From the cell containing the given text, extract its center point as [x, y] coordinate. 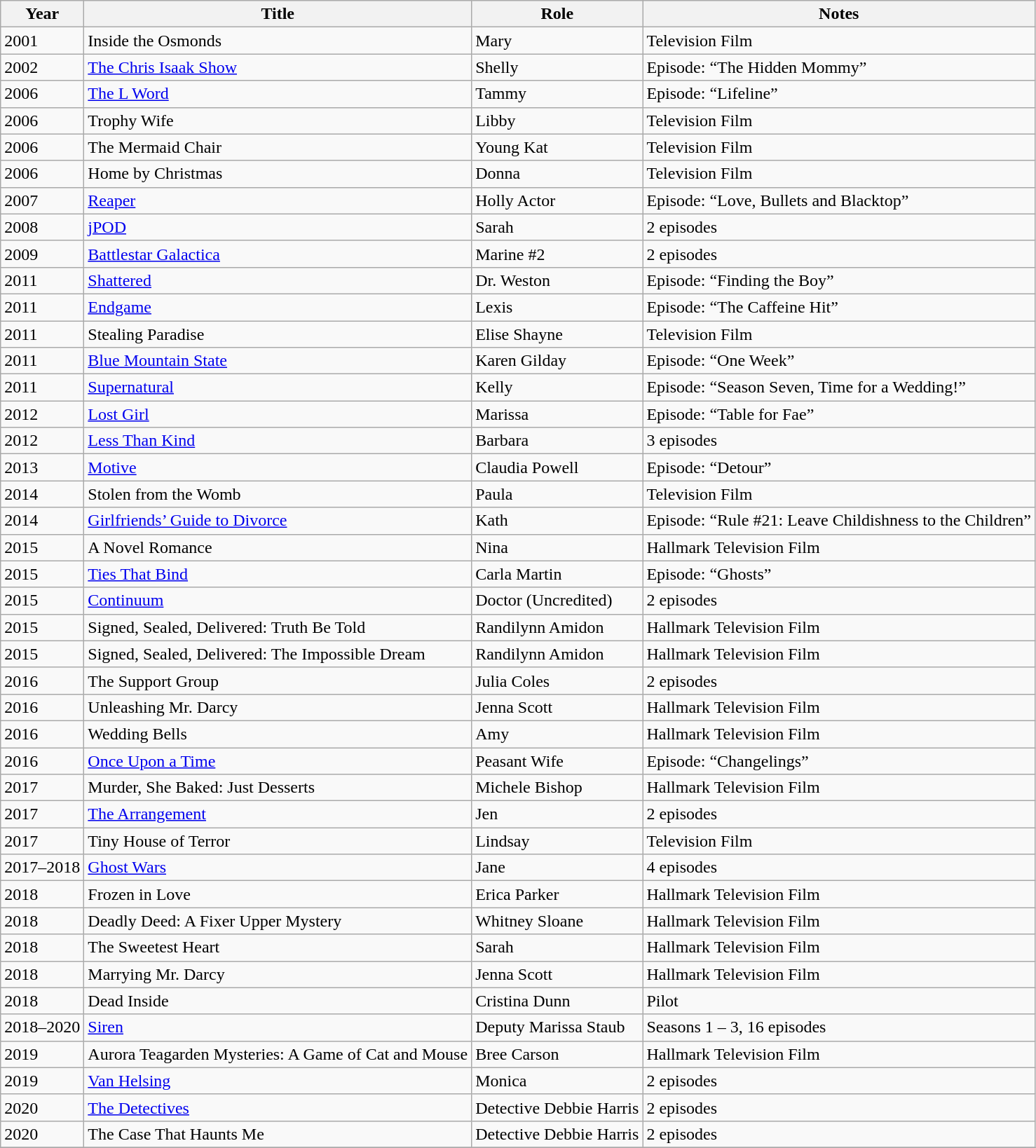
Episode: “Table for Fae” [839, 414]
Barbara [557, 441]
Lindsay [557, 841]
Episode: “Love, Bullets and Blacktop” [839, 200]
Episode: “One Week” [839, 361]
Kelly [557, 388]
3 episodes [839, 441]
The Case That Haunts Me [278, 1134]
Stealing Paradise [278, 334]
A Novel Romance [278, 547]
Episode: “Ghosts” [839, 574]
Holly Actor [557, 200]
Frozen in Love [278, 894]
Title [278, 14]
Seasons 1 – 3, 16 episodes [839, 1027]
Dead Inside [278, 1001]
Van Helsing [278, 1081]
Episode: “Season Seven, Time for a Wedding!” [839, 388]
Aurora Teagarden Mysteries: A Game of Cat and Mouse [278, 1054]
Wedding Bells [278, 734]
Stolen from the Womb [278, 494]
Mary [557, 41]
Episode: “The Caffeine Hit” [839, 307]
Supernatural [278, 388]
Young Kat [557, 147]
Cristina Dunn [557, 1001]
The Chris Isaak Show [278, 67]
Ghost Wars [278, 868]
Ties That Bind [278, 574]
Doctor (Uncredited) [557, 601]
Deadly Deed: A Fixer Upper Mystery [278, 921]
Murder, She Baked: Just Desserts [278, 788]
Karen Gilday [557, 361]
Notes [839, 14]
Girlfriends’ Guide to Divorce [278, 521]
2013 [42, 467]
Tammy [557, 94]
Episode: “Changelings” [839, 760]
2001 [42, 41]
Blue Mountain State [278, 361]
Siren [278, 1027]
Carla Martin [557, 574]
Continuum [278, 601]
Amy [557, 734]
The Arrangement [278, 814]
Shelly [557, 67]
Elise Shayne [557, 334]
Battlestar Galactica [278, 254]
Less Than Kind [278, 441]
Monica [557, 1081]
Pilot [839, 1001]
Episode: “Lifeline” [839, 94]
Nina [557, 547]
Paula [557, 494]
Julia Coles [557, 681]
Bree Carson [557, 1054]
The Support Group [278, 681]
Trophy Wife [278, 121]
Unleashing Mr. Darcy [278, 707]
2007 [42, 200]
Once Upon a Time [278, 760]
The Detectives [278, 1107]
Kath [557, 521]
Reaper [278, 200]
The Mermaid Chair [278, 147]
2002 [42, 67]
4 episodes [839, 868]
2008 [42, 227]
Marrying Mr. Darcy [278, 974]
Jen [557, 814]
Signed, Sealed, Delivered: The Impossible Dream [278, 654]
Tiny House of Terror [278, 841]
Dr. Weston [557, 280]
Marine #2 [557, 254]
Endgame [278, 307]
Signed, Sealed, Delivered: Truth Be Told [278, 627]
Home by Christmas [278, 174]
Peasant Wife [557, 760]
Episode: “Rule #21: Leave Childishness to the Children” [839, 521]
2018–2020 [42, 1027]
Libby [557, 121]
Episode: “Finding the Boy” [839, 280]
Episode: “The Hidden Mommy” [839, 67]
Inside the Osmonds [278, 41]
The Sweetest Heart [278, 948]
2017–2018 [42, 868]
Donna [557, 174]
Michele Bishop [557, 788]
Claudia Powell [557, 467]
Lost Girl [278, 414]
Shattered [278, 280]
Marissa [557, 414]
Erica Parker [557, 894]
Lexis [557, 307]
Jane [557, 868]
Motive [278, 467]
The L Word [278, 94]
jPOD [278, 227]
Episode: “Detour” [839, 467]
Whitney Sloane [557, 921]
Year [42, 14]
Deputy Marissa Staub [557, 1027]
Role [557, 14]
2009 [42, 254]
